Detect which cell encompasses the target text, then output its (X, Y) center coordinate. 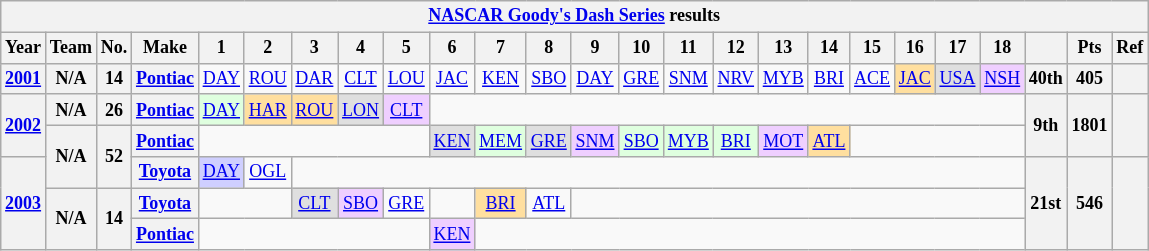
Team (70, 48)
52 (114, 156)
MOT (783, 140)
3 (314, 48)
13 (783, 48)
Ref (1130, 48)
5 (406, 48)
4 (361, 48)
LON (361, 110)
9 (595, 48)
DAR (314, 78)
LOU (406, 78)
ACE (872, 78)
NSH (1002, 78)
MEM (501, 140)
9th (1046, 125)
8 (548, 48)
10 (642, 48)
1 (221, 48)
7 (501, 48)
26 (114, 110)
OGL (268, 172)
17 (958, 48)
405 (1090, 78)
No. (114, 48)
11 (688, 48)
2001 (24, 78)
12 (736, 48)
1801 (1090, 125)
HAR (268, 110)
2002 (24, 125)
2003 (24, 204)
NRV (736, 78)
NASCAR Goody's Dash Series results (574, 16)
2 (268, 48)
40th (1046, 78)
16 (914, 48)
Year (24, 48)
18 (1002, 48)
Pts (1090, 48)
USA (958, 78)
15 (872, 48)
Make (166, 48)
21st (1046, 204)
6 (452, 48)
546 (1090, 204)
